Provide the [X, Y] coordinate of the cell's center where the given text is located.  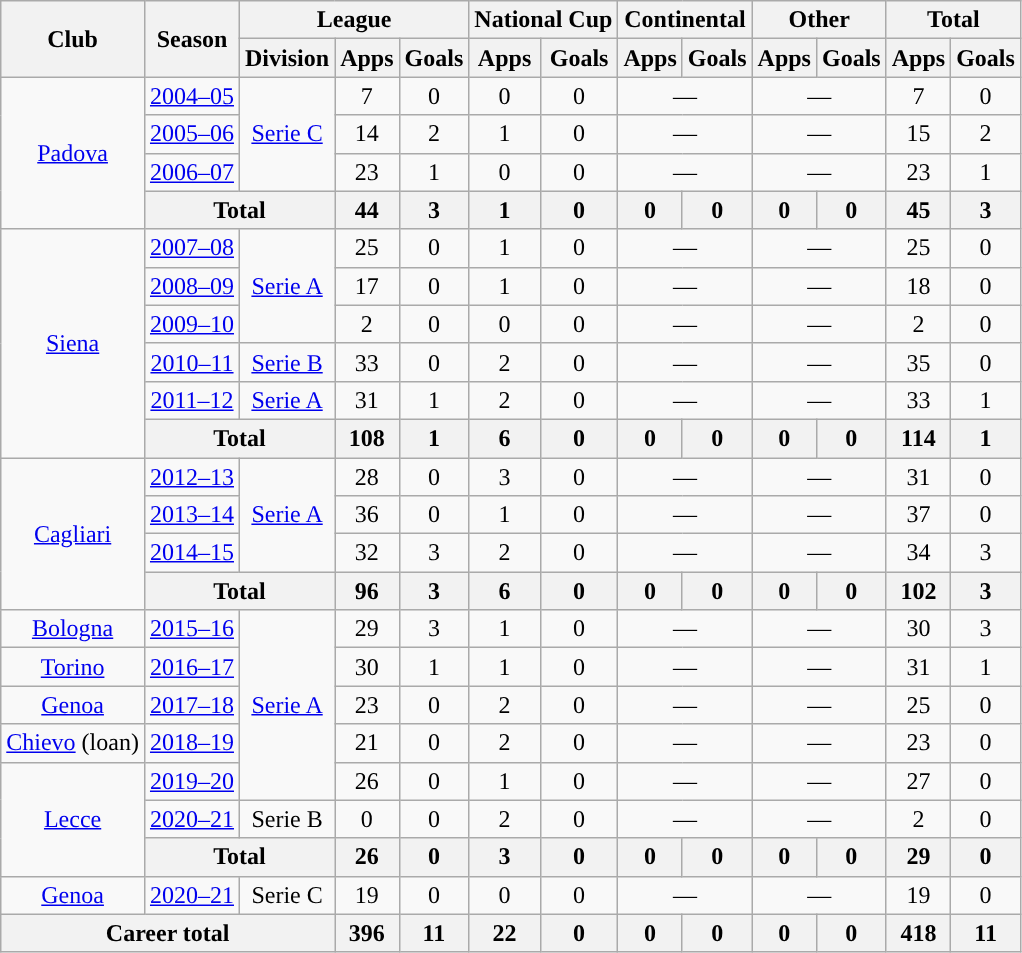
Division [288, 58]
Padova [73, 153]
2010–11 [192, 362]
2013–14 [192, 515]
Lecce [73, 819]
2005–06 [192, 134]
21 [367, 743]
2016–17 [192, 667]
Siena [73, 343]
35 [918, 362]
League [354, 20]
2011–12 [192, 400]
Continental [685, 20]
2014–15 [192, 553]
Torino [73, 667]
396 [367, 933]
Career total [168, 933]
37 [918, 515]
36 [367, 515]
National Cup [544, 20]
2019–20 [192, 781]
Cagliari [73, 534]
2006–07 [192, 172]
18 [918, 286]
Season [192, 39]
418 [918, 933]
2008–09 [192, 286]
34 [918, 553]
108 [367, 438]
44 [367, 210]
22 [505, 933]
28 [367, 477]
14 [367, 134]
17 [367, 286]
Chievo (loan) [73, 743]
2012–13 [192, 477]
Club [73, 39]
102 [918, 591]
15 [918, 134]
96 [367, 591]
2018–19 [192, 743]
2009–10 [192, 324]
2017–18 [192, 705]
2015–16 [192, 629]
2004–05 [192, 96]
Bologna [73, 629]
114 [918, 438]
2007–08 [192, 248]
32 [367, 553]
27 [918, 781]
Other [819, 20]
45 [918, 210]
